Determine the [X, Y] coordinate at the center of the cell enclosing the given text.  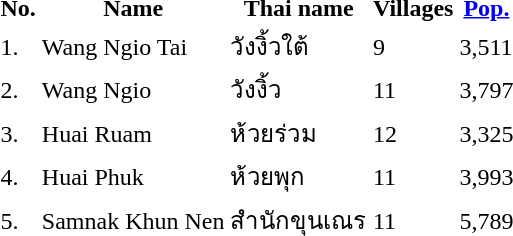
Wang Ngio [133, 90]
Huai Ruam [133, 133]
12 [412, 133]
9 [412, 46]
วังงิ้ว [299, 90]
วังงิ้วใต้ [299, 46]
Wang Ngio Tai [133, 46]
ห้วยพุก [299, 176]
Huai Phuk [133, 176]
ห้วยร่วม [299, 133]
